Identify which cell holds the provided text, then report its [X, Y] central coordinate. 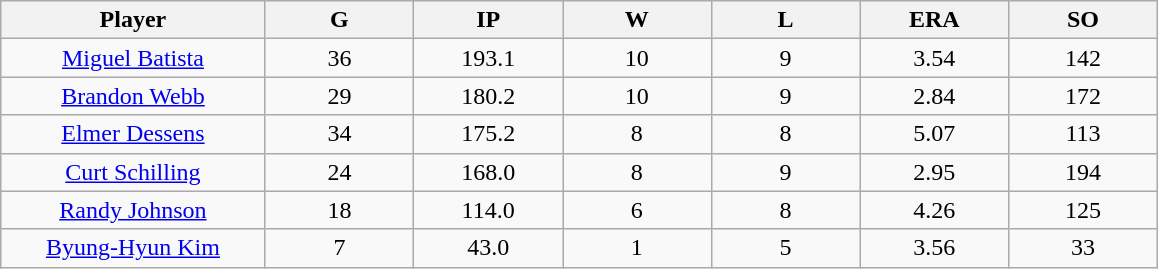
Miguel Batista [133, 58]
Player [133, 20]
43.0 [488, 248]
24 [340, 172]
180.2 [488, 96]
113 [1084, 134]
W [636, 20]
3.54 [934, 58]
1 [636, 248]
114.0 [488, 210]
Curt Schilling [133, 172]
194 [1084, 172]
168.0 [488, 172]
Brandon Webb [133, 96]
6 [636, 210]
2.95 [934, 172]
172 [1084, 96]
18 [340, 210]
2.84 [934, 96]
34 [340, 134]
33 [1084, 248]
193.1 [488, 58]
Byung-Hyun Kim [133, 248]
5 [786, 248]
175.2 [488, 134]
SO [1084, 20]
7 [340, 248]
ERA [934, 20]
125 [1084, 210]
36 [340, 58]
IP [488, 20]
29 [340, 96]
142 [1084, 58]
3.56 [934, 248]
5.07 [934, 134]
L [786, 20]
G [340, 20]
Randy Johnson [133, 210]
4.26 [934, 210]
Elmer Dessens [133, 134]
